Output the (x, y) coordinate of the center of the cell containing the given text.  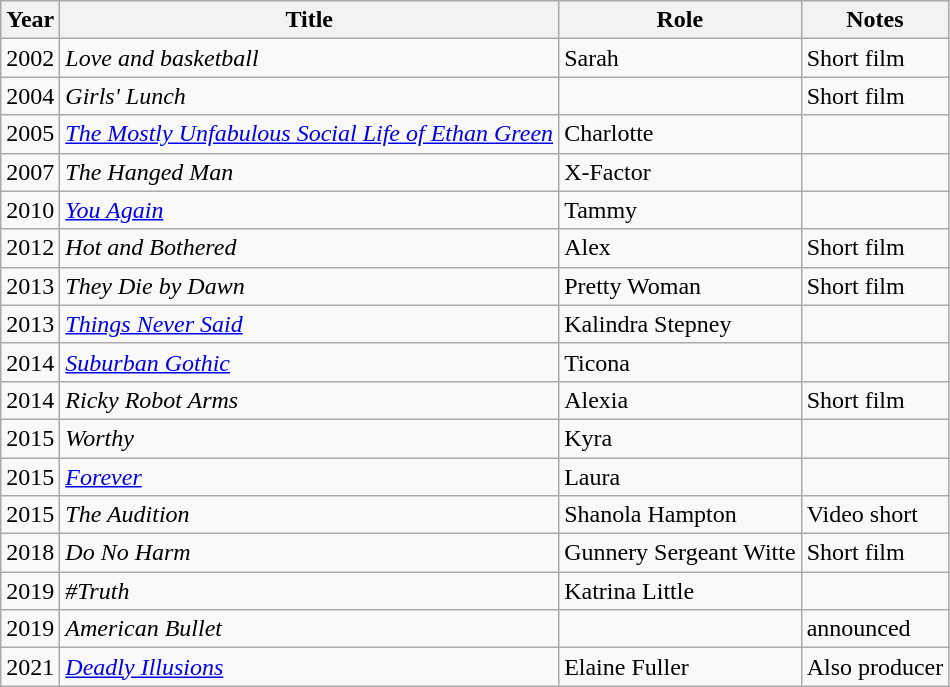
Title (310, 20)
The Hanged Man (310, 172)
Alex (680, 248)
Alexia (680, 400)
The Mostly Unfabulous Social Life of Ethan Green (310, 134)
announced (875, 629)
Katrina Little (680, 591)
2002 (30, 58)
Also producer (875, 667)
Forever (310, 477)
American Bullet (310, 629)
Kalindra Stepney (680, 324)
They Die by Dawn (310, 286)
Notes (875, 20)
Love and basketball (310, 58)
Things Never Said (310, 324)
Year (30, 20)
Do No Harm (310, 553)
X-Factor (680, 172)
Charlotte (680, 134)
Ticona (680, 362)
The Audition (310, 515)
2007 (30, 172)
Sarah (680, 58)
2004 (30, 96)
Laura (680, 477)
2010 (30, 210)
2012 (30, 248)
2018 (30, 553)
Hot and Bothered (310, 248)
Girls' Lunch (310, 96)
Pretty Woman (680, 286)
Deadly Illusions (310, 667)
Suburban Gothic (310, 362)
#Truth (310, 591)
You Again (310, 210)
Ricky Robot Arms (310, 400)
Shanola Hampton (680, 515)
2005 (30, 134)
2021 (30, 667)
Role (680, 20)
Worthy (310, 438)
Gunnery Sergeant Witte (680, 553)
Kyra (680, 438)
Elaine Fuller (680, 667)
Video short (875, 515)
Tammy (680, 210)
